Scan for the cell matching the given text and deliver its (X, Y) coordinate at center. 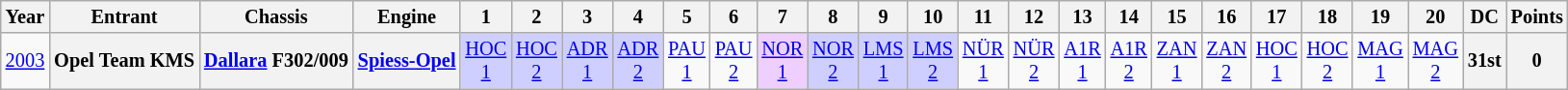
Spiess-Opel (407, 61)
11 (984, 16)
Entrant (124, 16)
NÜR2 (1034, 61)
4 (639, 16)
ADR1 (587, 61)
Chassis (276, 16)
6 (733, 16)
ZAN1 (1177, 61)
PAU2 (733, 61)
ZAN2 (1226, 61)
16 (1226, 16)
MAG2 (1436, 61)
Dallara F302/009 (276, 61)
1 (485, 16)
17 (1276, 16)
13 (1082, 16)
20 (1436, 16)
LMS2 (933, 61)
DC (1484, 16)
ADR2 (639, 61)
A1R2 (1129, 61)
12 (1034, 16)
10 (933, 16)
3 (587, 16)
8 (834, 16)
19 (1380, 16)
LMS1 (884, 61)
MAG1 (1380, 61)
A1R1 (1082, 61)
Points (1537, 16)
18 (1328, 16)
2003 (25, 61)
14 (1129, 16)
2 (537, 16)
NOR2 (834, 61)
Opel Team KMS (124, 61)
Engine (407, 16)
9 (884, 16)
7 (782, 16)
0 (1537, 61)
5 (687, 16)
Year (25, 16)
15 (1177, 16)
31st (1484, 61)
NOR1 (782, 61)
NÜR1 (984, 61)
PAU1 (687, 61)
